Return [x, y] of the center of cell containing provided text 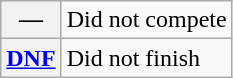
Did not compete [146, 20]
— [31, 20]
Did not finish [146, 58]
DNF [31, 58]
